Extract the (X, Y) coordinate from the center of the cell holding the provided text.  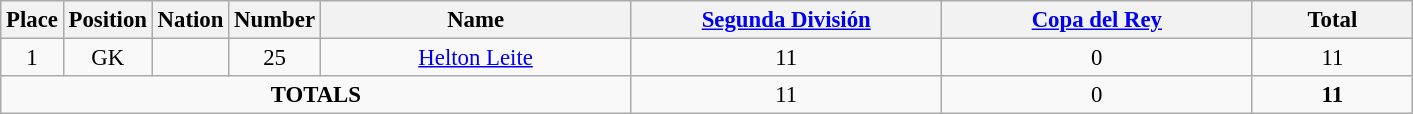
Nation (190, 20)
1 (32, 58)
Name (476, 20)
Segunda División (786, 20)
Number (275, 20)
Place (32, 20)
25 (275, 58)
Helton Leite (476, 58)
Total (1332, 20)
Position (108, 20)
Copa del Rey (1098, 20)
GK (108, 58)
TOTALS (316, 95)
